Scan for the cell matching the given text and deliver its (X, Y) coordinate at center. 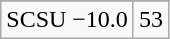
53 (150, 20)
SCSU −10.0 (68, 20)
